Return [x, y] of the center of cell containing provided text 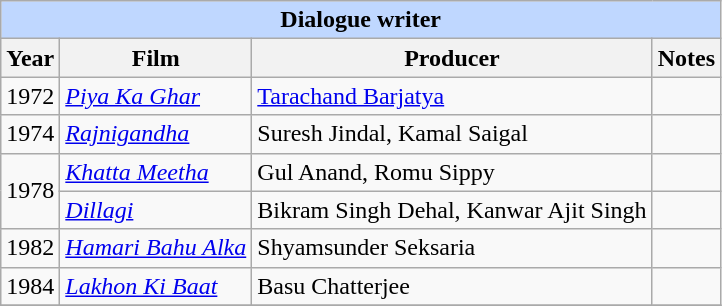
Dillagi [156, 210]
Lakhon Ki Baat [156, 286]
Producer [452, 58]
Shyamsunder Seksaria [452, 248]
1974 [30, 134]
Dialogue writer [361, 20]
Notes [686, 58]
1972 [30, 96]
1984 [30, 286]
Khatta Meetha [156, 172]
Bikram Singh Dehal, Kanwar Ajit Singh [452, 210]
1982 [30, 248]
1978 [30, 191]
Suresh Jindal, Kamal Saigal [452, 134]
Gul Anand, Romu Sippy [452, 172]
Hamari Bahu Alka [156, 248]
Film [156, 58]
Rajnigandha [156, 134]
Basu Chatterjee [452, 286]
Year [30, 58]
Tarachand Barjatya [452, 96]
Piya Ka Ghar [156, 96]
